For the text-containing cell, return its midpoint in (X, Y) coordinate format. 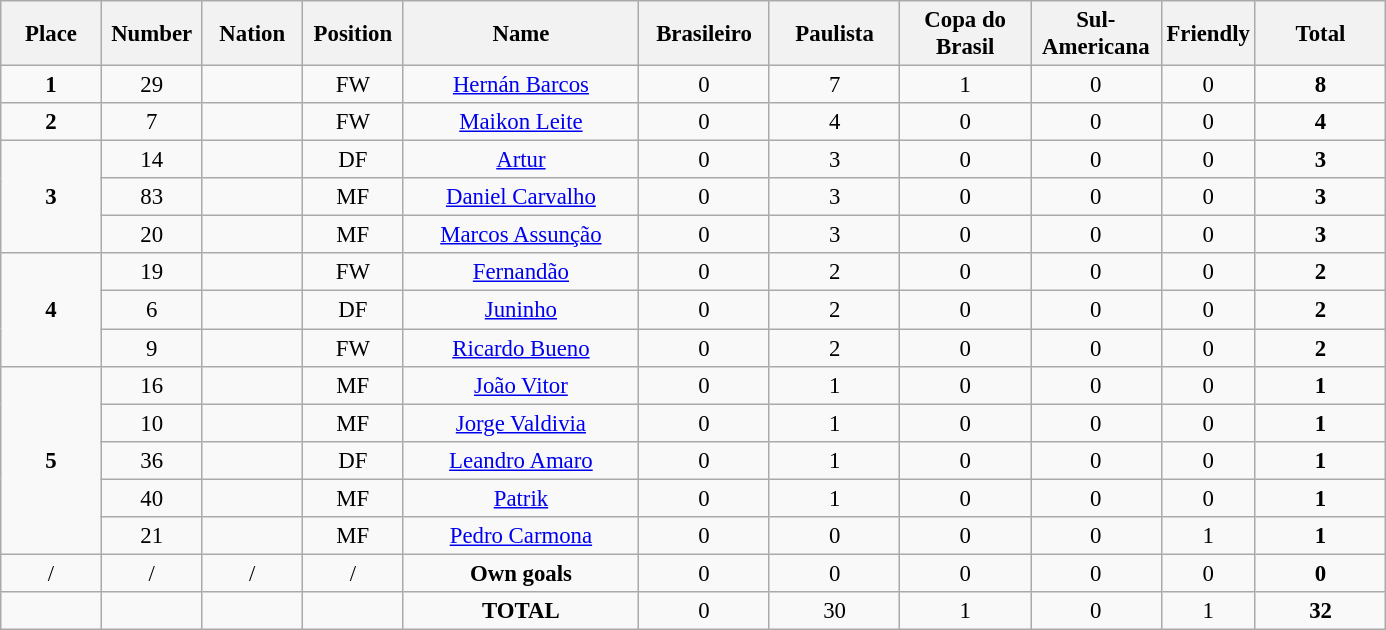
Copa do Brasil (966, 34)
Ricardo Bueno (521, 348)
Sul-Americana (1096, 34)
Brasileiro (704, 34)
Place (52, 34)
83 (152, 197)
9 (152, 348)
Fernandão (521, 273)
20 (152, 235)
Jorge Valdivia (521, 423)
16 (152, 385)
32 (1320, 611)
40 (152, 498)
Position (354, 34)
Daniel Carvalho (521, 197)
19 (152, 273)
10 (152, 423)
Paulista (834, 34)
Marcos Assunção (521, 235)
Own goals (521, 573)
Leandro Amaro (521, 460)
Total (1320, 34)
Juninho (521, 310)
Number (152, 34)
Name (521, 34)
Pedro Carmona (521, 536)
Hernán Barcos (521, 85)
36 (152, 460)
8 (1320, 85)
Nation (252, 34)
5 (52, 460)
14 (152, 160)
TOTAL (521, 611)
Patrik (521, 498)
Friendly (1208, 34)
30 (834, 611)
Artur (521, 160)
João Vitor (521, 385)
6 (152, 310)
29 (152, 85)
21 (152, 536)
Maikon Leite (521, 122)
